Capture the cell that displays the provided text and extract its [X, Y] central coordinate. 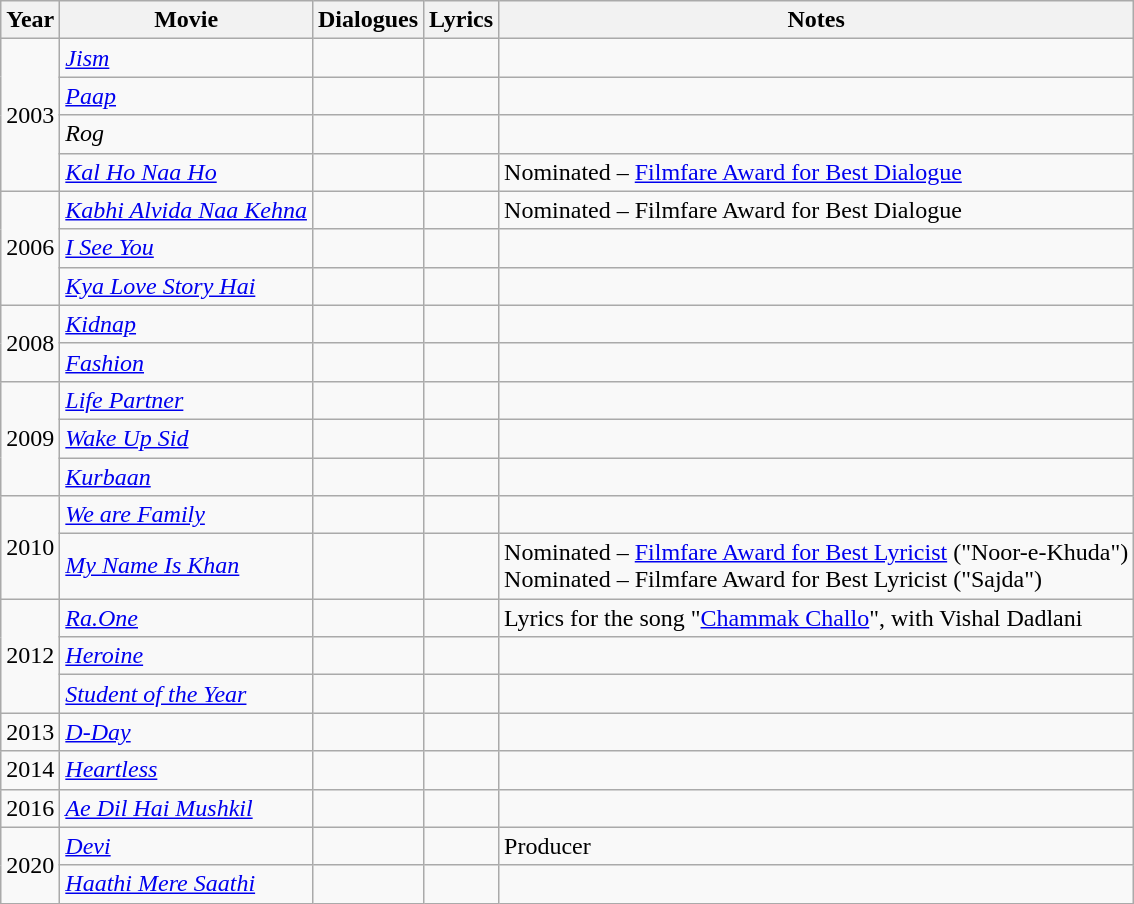
Kabhi Alvida Naa Kehna [186, 210]
Lyrics for the song "Chammak Challo", with Vishal Dadlani [816, 618]
We are Family [186, 515]
2006 [30, 248]
Wake Up Sid [186, 438]
Devi [186, 846]
Movie [186, 20]
2014 [30, 770]
Lyrics [462, 20]
Dialogues [368, 20]
2013 [30, 732]
Paap [186, 96]
Notes [816, 20]
Ra.One [186, 618]
2020 [30, 865]
I See You [186, 248]
D-Day [186, 732]
My Name Is Khan [186, 566]
Kidnap [186, 324]
Heartless [186, 770]
Ae Dil Hai Mushkil [186, 808]
Jism [186, 58]
2009 [30, 438]
2012 [30, 656]
Fashion [186, 362]
2016 [30, 808]
Rog [186, 134]
Producer [816, 846]
Kurbaan [186, 477]
2008 [30, 343]
Life Partner [186, 400]
Year [30, 20]
Heroine [186, 656]
2010 [30, 548]
Haathi Mere Saathi [186, 884]
Kal Ho Naa Ho [186, 172]
Kya Love Story Hai [186, 286]
Student of the Year [186, 694]
2003 [30, 115]
Nominated – Filmfare Award for Best Lyricist ("Noor-e-Khuda")Nominated – Filmfare Award for Best Lyricist ("Sajda") [816, 566]
